Identify which cell holds the provided text, then report its [x, y] central coordinate. 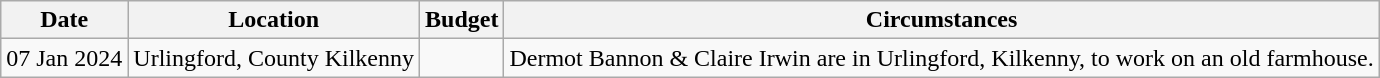
Date [64, 20]
Location [274, 20]
Urlingford, County Kilkenny [274, 58]
Budget [462, 20]
Dermot Bannon & Claire Irwin are in Urlingford, Kilkenny, to work on an old farmhouse. [942, 58]
Circumstances [942, 20]
07 Jan 2024 [64, 58]
